Extract the (X, Y) coordinate from the center of the cell holding the provided text.  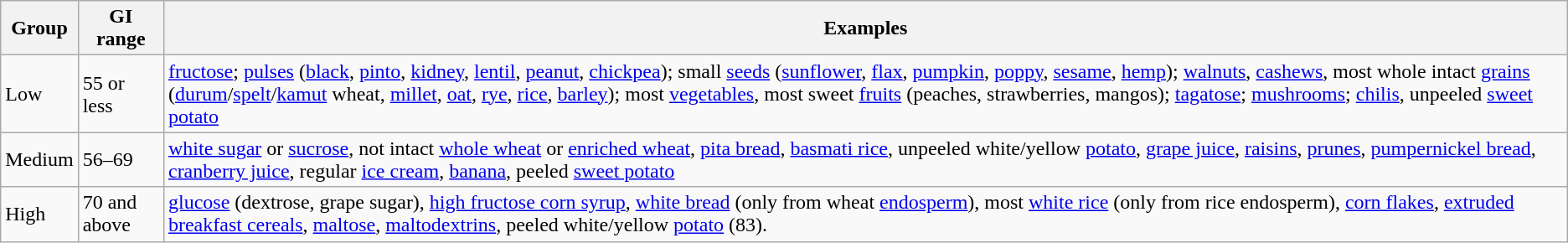
Low (39, 94)
Examples (865, 28)
56–69 (121, 159)
70 and above (121, 215)
Group (39, 28)
GI range (121, 28)
55 or less (121, 94)
High (39, 215)
Medium (39, 159)
